Pinpoint the cell where the given text exists, returning its [X, Y] midpoint coordinate. 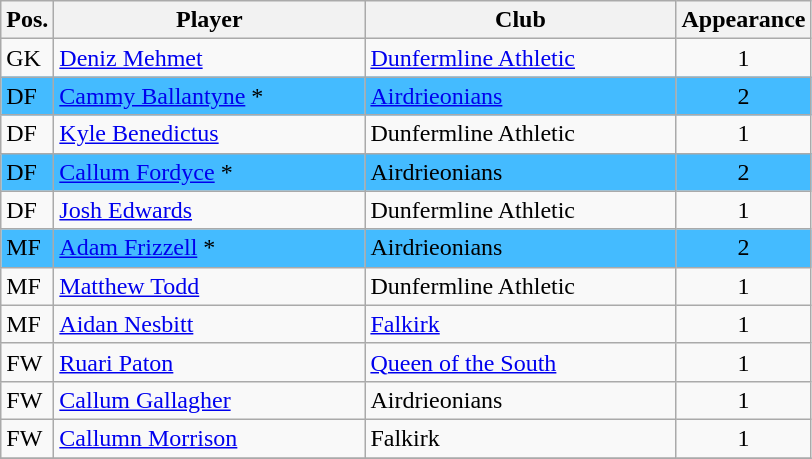
Josh Edwards [210, 210]
Callumn Morrison [210, 438]
Adam Frizzell * [210, 248]
Callum Gallagher [210, 400]
Deniz Mehmet [210, 58]
Player [210, 20]
Kyle Benedictus [210, 134]
Callum Fordyce * [210, 172]
GK [28, 58]
Cammy Ballantyne * [210, 96]
Club [520, 20]
Queen of the South [520, 362]
Aidan Nesbitt [210, 324]
Ruari Paton [210, 362]
Matthew Todd [210, 286]
Appearance [744, 20]
Pos. [28, 20]
